For the text-containing cell, return its midpoint in [X, Y] coordinate format. 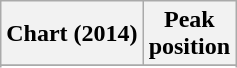
Chart (2014) [72, 34]
Peakposition [189, 34]
